Locate the cell with the specified text and output its [X, Y] center coordinate. 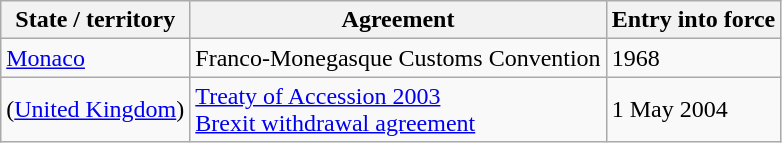
(United Kingdom) [96, 110]
1968 [694, 58]
State / territory [96, 20]
Entry into force [694, 20]
Agreement [398, 20]
1 May 2004 [694, 110]
Franco-Monegasque Customs Convention [398, 58]
Treaty of Accession 2003Brexit withdrawal agreement [398, 110]
Monaco [96, 58]
